Identify which cell holds the provided text, then report its (X, Y) central coordinate. 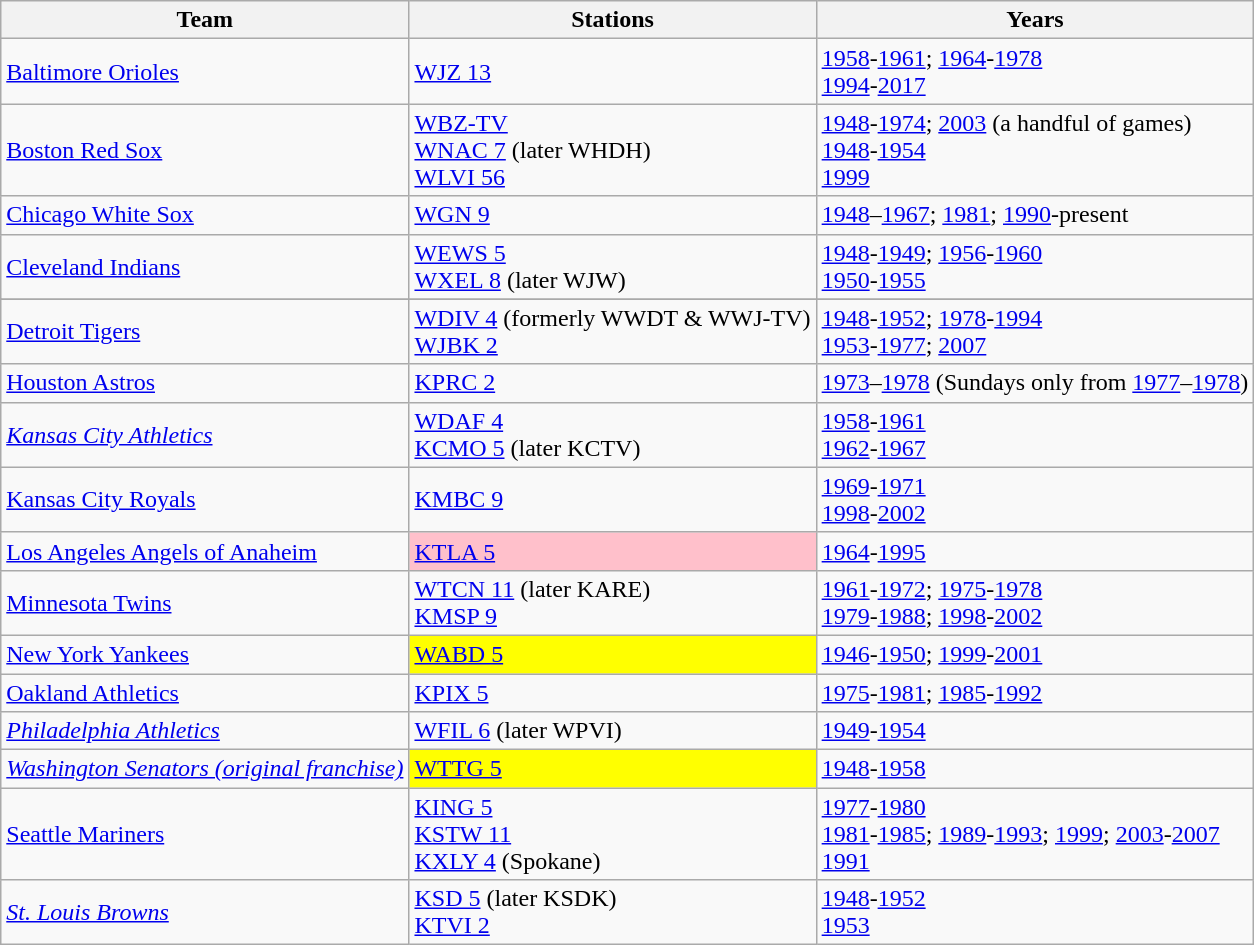
1975-1981; 1985-1992 (1035, 693)
WTCN 11 (later KARE)KMSP 9 (612, 602)
1948-1974; 2003 (a handful of games)1948-19541999 (1035, 150)
WTTG 5 (612, 769)
Houston Astros (205, 383)
Chicago White Sox (205, 215)
WABD 5 (612, 654)
KING 5KSTW 11KXLY 4 (Spokane) (612, 834)
1977-19801981-1985; 1989-1993; 1999; 2003-20071991 (1035, 834)
WFIL 6 (later WPVI) (612, 731)
1973–1978 (Sundays only from 1977–1978) (1035, 383)
WEWS 5WXEL 8 (later WJW) (612, 266)
Oakland Athletics (205, 693)
WDAF 4KCMO 5 (later KCTV) (612, 434)
1948-19521953 (1035, 912)
Detroit Tigers (205, 332)
Los Angeles Angels of Anaheim (205, 551)
KSD 5 (later KSDK)KTVI 2 (612, 912)
1961-1972; 1975-19781979-1988; 1998-2002 (1035, 602)
St. Louis Browns (205, 912)
1958-19611962-1967 (1035, 434)
WGN 9 (612, 215)
Team (205, 20)
New York Yankees (205, 654)
1958-1961; 1964-19781994-2017 (1035, 72)
Philadelphia Athletics (205, 731)
1948–1967; 1981; 1990-present (1035, 215)
Kansas City Athletics (205, 434)
WDIV 4 (formerly WWDT & WWJ-TV)WJBK 2 (612, 332)
1964-1995 (1035, 551)
KTLA 5 (612, 551)
WBZ-TVWNAC 7 (later WHDH)WLVI 56 (612, 150)
Seattle Mariners (205, 834)
Years (1035, 20)
Washington Senators (original franchise) (205, 769)
Cleveland Indians (205, 266)
Stations (612, 20)
1948-1949; 1956-19601950-1955 (1035, 266)
Minnesota Twins (205, 602)
1948-1958 (1035, 769)
Baltimore Orioles (205, 72)
WJZ 13 (612, 72)
Boston Red Sox (205, 150)
KPIX 5 (612, 693)
Kansas City Royals (205, 500)
1969-19711998-2002 (1035, 500)
KMBC 9 (612, 500)
KPRC 2 (612, 383)
1949-1954 (1035, 731)
1946-1950; 1999-2001 (1035, 654)
1948-1952; 1978-19941953-1977; 2007 (1035, 332)
